For the text-containing cell, return its midpoint in (x, y) coordinate format. 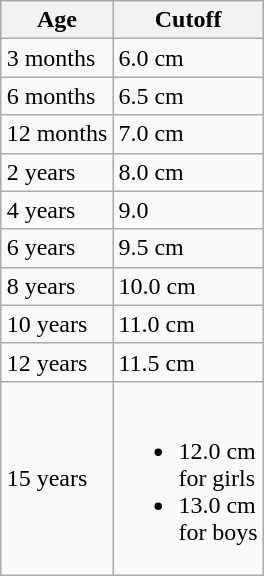
8 years (57, 286)
9.0 (188, 210)
6 months (57, 96)
11.5 cm (188, 362)
6 years (57, 248)
12 months (57, 134)
9.5 cm (188, 248)
Cutoff (188, 20)
10.0 cm (188, 286)
12 years (57, 362)
7.0 cm (188, 134)
8.0 cm (188, 172)
11.0 cm (188, 324)
4 years (57, 210)
15 years (57, 478)
2 years (57, 172)
6.0 cm (188, 58)
6.5 cm (188, 96)
12.0 cm for girls13.0 cm for boys (188, 478)
10 years (57, 324)
Age (57, 20)
3 months (57, 58)
